Extract the [X, Y] coordinate from the center of the cell holding the provided text.  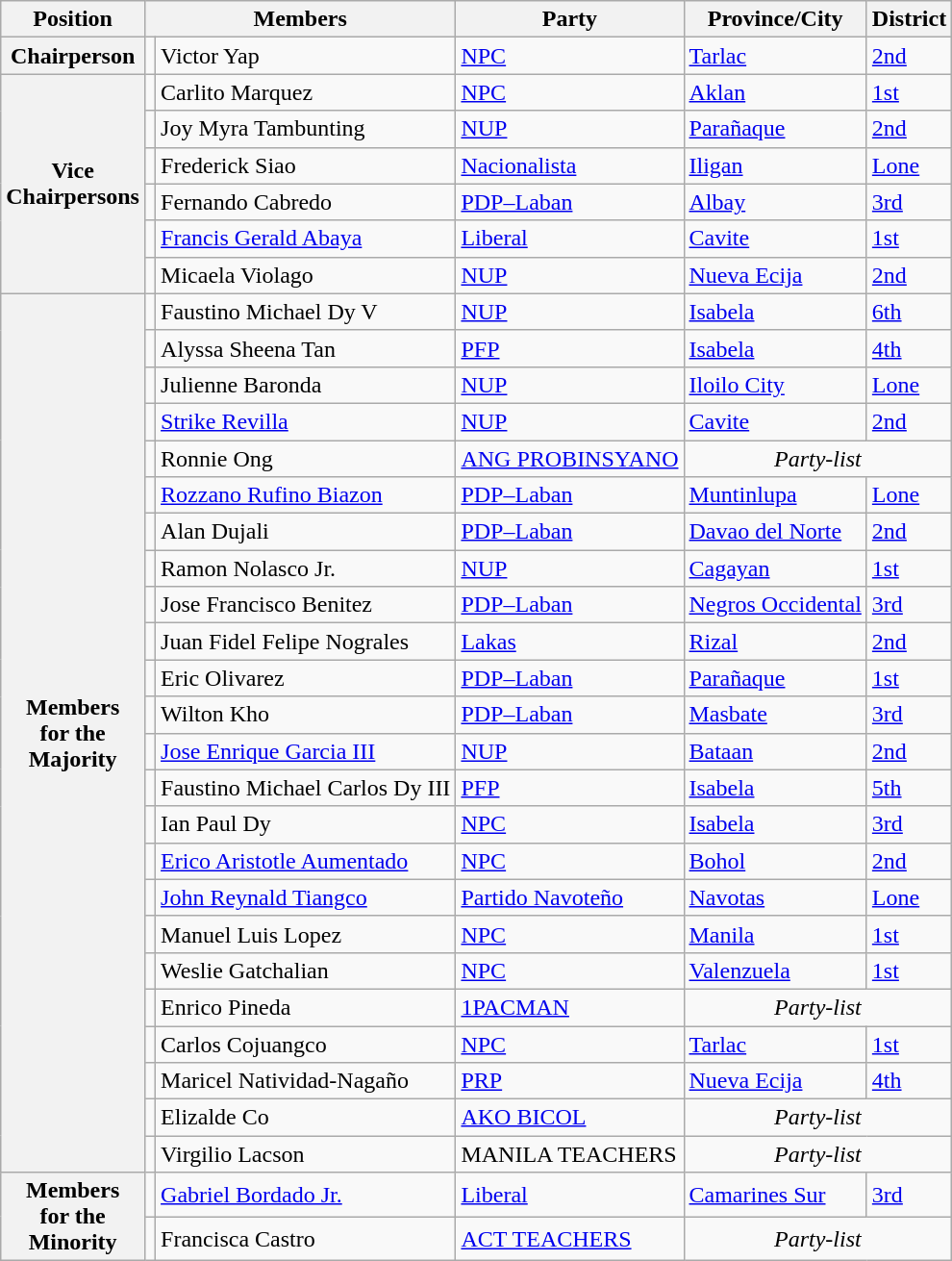
Membersfor theMinority [73, 1217]
Francis Gerald Abaya [306, 239]
Wilton Kho [306, 715]
Masbate [775, 715]
Carlito Marquez [306, 92]
Frederick Siao [306, 165]
ACT TEACHERS [569, 1239]
Ian Paul Dy [306, 824]
Rizal [775, 642]
Alan Dujali [306, 532]
MANILA TEACHERS [569, 1154]
Micaela Violago [306, 275]
Joy Myra Tambunting [306, 129]
Eric Olivarez [306, 678]
Camarines Sur [775, 1195]
Gabriel Bordado Jr. [306, 1195]
Navotas [775, 897]
Province/City [775, 19]
Julienne Baronda [306, 385]
Lakas [569, 642]
Juan Fidel Felipe Nograles [306, 642]
Bataan [775, 751]
Faustino Michael Carlos Dy III [306, 788]
AKO BICOL [569, 1118]
ViceChairpersons [73, 184]
Party [569, 19]
Albay [775, 202]
PRP [569, 1081]
Faustino Michael Dy V [306, 312]
Victor Yap [306, 56]
Virgilio Lacson [306, 1154]
Enrico Pineda [306, 1007]
Muntinlupa [775, 495]
Francisca Castro [306, 1239]
ANG PROBINSYANO [569, 459]
John Reynald Tiangco [306, 897]
Erico Aristotle Aumentado [306, 861]
Elizalde Co [306, 1118]
Position [73, 19]
Members [300, 19]
Nacionalista [569, 165]
Ronnie Ong [306, 459]
Valenzuela [775, 971]
1PACMAN [569, 1007]
Negros Occidental [775, 605]
District [909, 19]
Membersfor theMajority [73, 733]
Bohol [775, 861]
5th [909, 788]
Weslie Gatchalian [306, 971]
Alyssa Sheena Tan [306, 348]
Cagayan [775, 568]
Fernando Cabredo [306, 202]
Jose Enrique Garcia III [306, 751]
Carlos Cojuangco [306, 1044]
Partido Navoteño [569, 897]
Rozzano Rufino Biazon [306, 495]
Ramon Nolasco Jr. [306, 568]
Davao del Norte [775, 532]
Chairperson [73, 56]
Manuel Luis Lopez [306, 934]
Aklan [775, 92]
Iloilo City [775, 385]
Iligan [775, 165]
Manila [775, 934]
Strike Revilla [306, 421]
6th [909, 312]
Maricel Natividad-Nagaño [306, 1081]
Jose Francisco Benitez [306, 605]
